For the text-containing cell, return its midpoint in (X, Y) coordinate format. 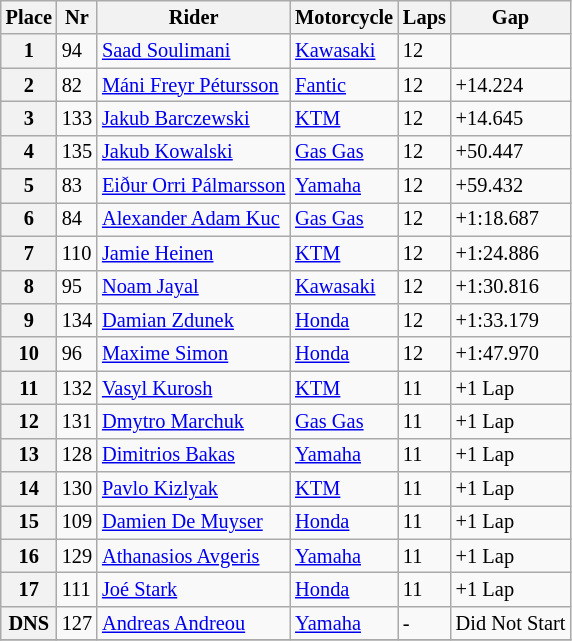
Eiður Orri Pálmarsson (194, 186)
Noam Jayal (194, 287)
8 (29, 287)
135 (77, 152)
130 (77, 489)
96 (77, 354)
6 (29, 219)
Rider (194, 17)
17 (29, 589)
2 (29, 85)
129 (77, 556)
109 (77, 522)
3 (29, 118)
15 (29, 522)
133 (77, 118)
Saad Soulimani (194, 51)
Gap (511, 17)
Pavlo Kizlyak (194, 489)
Dimitrios Bakas (194, 455)
94 (77, 51)
Maxime Simon (194, 354)
4 (29, 152)
110 (77, 253)
Laps (424, 17)
- (424, 623)
Vasyl Kurosh (194, 388)
Damien De Muyser (194, 522)
13 (29, 455)
Did Not Start (511, 623)
Jakub Barczewski (194, 118)
Dmytro Marchuk (194, 421)
Nr (77, 17)
Máni Freyr Pétursson (194, 85)
10 (29, 354)
134 (77, 320)
+14.645 (511, 118)
Damian Zdunek (194, 320)
+1:30.816 (511, 287)
Joé Stark (194, 589)
131 (77, 421)
Place (29, 17)
DNS (29, 623)
82 (77, 85)
+1:33.179 (511, 320)
1 (29, 51)
127 (77, 623)
Motorcycle (344, 17)
+1:47.970 (511, 354)
Athanasios Avgeris (194, 556)
7 (29, 253)
Alexander Adam Kuc (194, 219)
84 (77, 219)
+1:18.687 (511, 219)
9 (29, 320)
14 (29, 489)
+50.447 (511, 152)
111 (77, 589)
+14.224 (511, 85)
Jakub Kowalski (194, 152)
16 (29, 556)
+59.432 (511, 186)
+1:24.886 (511, 253)
Andreas Andreou (194, 623)
132 (77, 388)
95 (77, 287)
5 (29, 186)
Fantic (344, 85)
128 (77, 455)
83 (77, 186)
Jamie Heinen (194, 253)
